Return the [x, y] coordinate for the center point of the cell that contains the specified text.  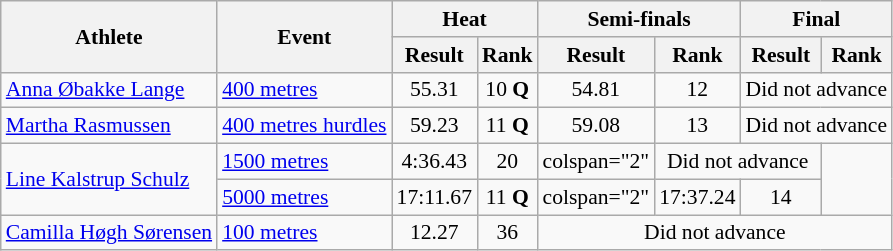
17:11.67 [434, 197]
14 [782, 197]
12 [697, 90]
17:37.24 [697, 197]
59.08 [596, 126]
4:36.43 [434, 162]
55.31 [434, 90]
Camilla Høgh Sørensen [109, 233]
Martha Rasmussen [109, 126]
Line Kalstrup Schulz [109, 180]
400 metres [304, 90]
12.27 [434, 233]
59.23 [434, 126]
20 [508, 162]
36 [508, 233]
100 metres [304, 233]
Final [817, 19]
Heat [465, 19]
400 metres hurdles [304, 126]
10 Q [508, 90]
1500 metres [304, 162]
Event [304, 36]
Athlete [109, 36]
Semi-finals [640, 19]
5000 metres [304, 197]
13 [697, 126]
54.81 [596, 90]
Anna Øbakke Lange [109, 90]
